Locate the cell with the specified text and output its (x, y) center coordinate. 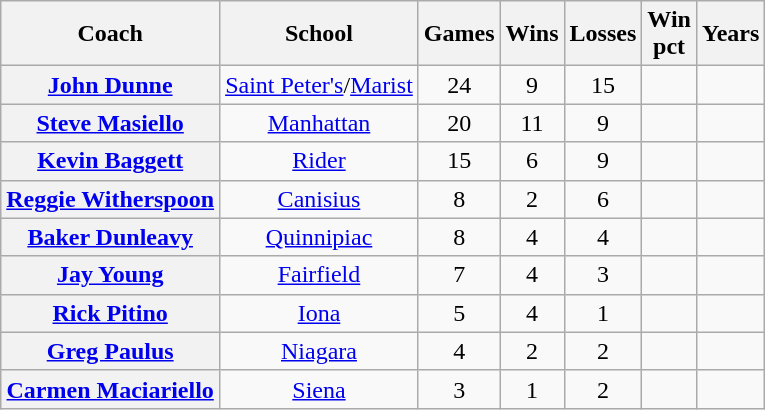
20 (459, 123)
24 (459, 85)
Wins (532, 34)
Jay Young (110, 275)
Kevin Baggett (110, 161)
Rider (320, 161)
Quinnipiac (320, 237)
Canisius (320, 199)
Reggie Witherspoon (110, 199)
Losses (603, 34)
John Dunne (110, 85)
Niagara (320, 351)
Saint Peter's/Marist (320, 85)
Steve Masiello (110, 123)
5 (459, 313)
Baker Dunleavy (110, 237)
Fairfield (320, 275)
Iona (320, 313)
Manhattan (320, 123)
Coach (110, 34)
Games (459, 34)
Carmen Maciariello (110, 389)
Winpct (670, 34)
Rick Pitino (110, 313)
Greg Paulus (110, 351)
Years (730, 34)
11 (532, 123)
School (320, 34)
Siena (320, 389)
7 (459, 275)
